Determine the (x, y) coordinate at the center of the cell enclosing the given text.  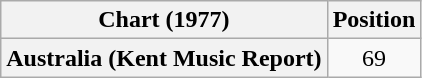
Chart (1977) (164, 20)
Position (374, 20)
Australia (Kent Music Report) (164, 58)
69 (374, 58)
